Locate the cell with the specified text and output its [x, y] center coordinate. 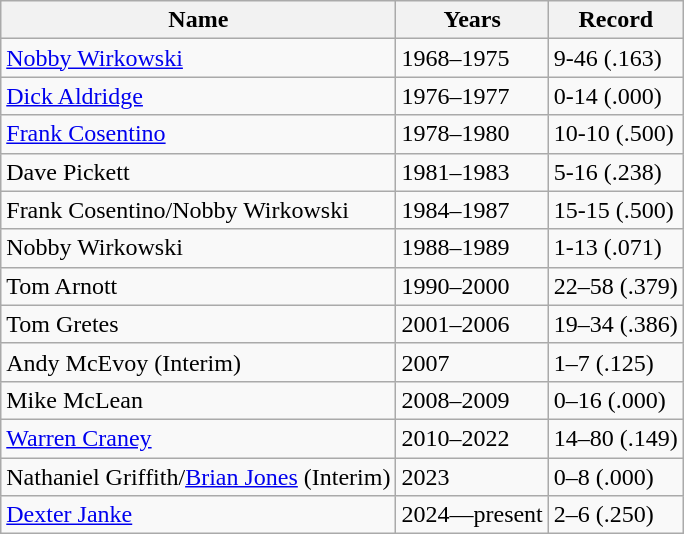
Name [198, 20]
Mike McLean [198, 400]
Nathaniel Griffith/Brian Jones (Interim) [198, 477]
5-16 (.238) [616, 172]
1990–2000 [472, 286]
0-14 (.000) [616, 96]
22–58 (.379) [616, 286]
Tom Arnott [198, 286]
19–34 (.386) [616, 324]
1981–1983 [472, 172]
Record [616, 20]
1968–1975 [472, 58]
14–80 (.149) [616, 438]
1976–1977 [472, 96]
Dick Aldridge [198, 96]
1–7 (.125) [616, 362]
Frank Cosentino [198, 134]
2001–2006 [472, 324]
2007 [472, 362]
0–16 (.000) [616, 400]
Warren Craney [198, 438]
Frank Cosentino/Nobby Wirkowski [198, 210]
1984–1987 [472, 210]
15-15 (.500) [616, 210]
1978–1980 [472, 134]
Years [472, 20]
2010–2022 [472, 438]
Tom Gretes [198, 324]
10-10 (.500) [616, 134]
2023 [472, 477]
2008–2009 [472, 400]
0–8 (.000) [616, 477]
1988–1989 [472, 248]
1-13 (.071) [616, 248]
9-46 (.163) [616, 58]
Andy McEvoy (Interim) [198, 362]
2–6 (.250) [616, 515]
Dave Pickett [198, 172]
2024—present [472, 515]
Dexter Janke [198, 515]
